Determine the [x, y] coordinate at the center of the cell enclosing the given text.  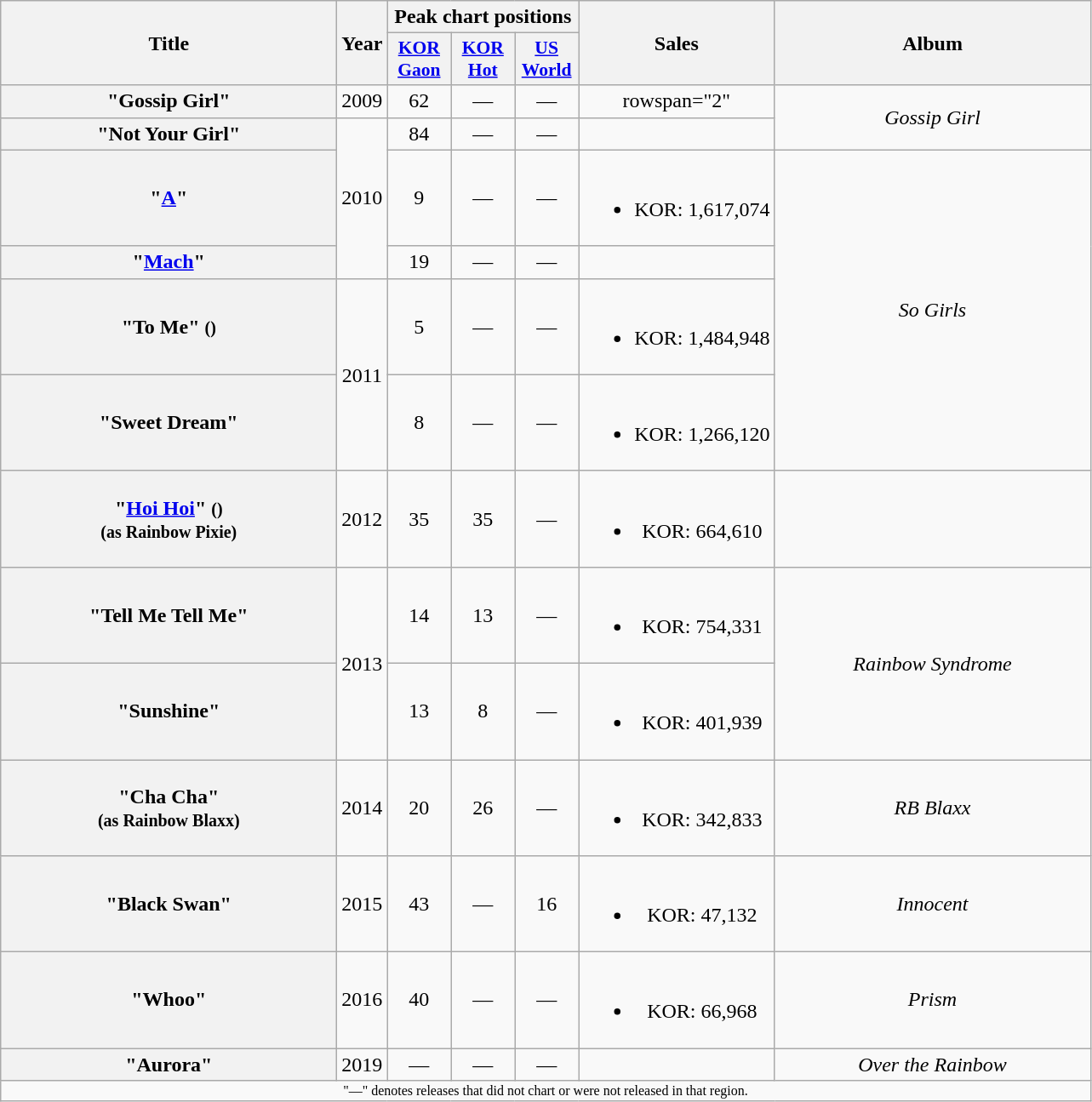
USWorld [546, 60]
5 [419, 327]
2015 [363, 904]
84 [419, 134]
"A" [169, 197]
KOR: 1,266,120 [677, 422]
20 [419, 807]
KOR: 47,132 [677, 904]
Peak chart positions [483, 17]
2012 [363, 519]
19 [419, 262]
So Girls [933, 310]
9 [419, 197]
"Tell Me Tell Me" [169, 614]
26 [483, 807]
14 [419, 614]
KORGaon [419, 60]
16 [546, 904]
43 [419, 904]
2019 [363, 1065]
KORHot [483, 60]
2011 [363, 374]
"To Me" () [169, 327]
KOR: 1,484,948 [677, 327]
40 [419, 1001]
KOR: 401,939 [677, 711]
KOR: 664,610 [677, 519]
Innocent [933, 904]
"Black Swan" [169, 904]
2014 [363, 807]
KOR: 342,833 [677, 807]
2009 [363, 101]
Year [363, 43]
"Sweet Dream" [169, 422]
"Whoo" [169, 1001]
KOR: 754,331 [677, 614]
"Hoi Hoi" ()(as Rainbow Pixie) [169, 519]
"Sunshine" [169, 711]
Sales [677, 43]
Gossip Girl [933, 117]
"Not Your Girl" [169, 134]
62 [419, 101]
Album [933, 43]
Over the Rainbow [933, 1065]
2010 [363, 197]
"Gossip Girl" [169, 101]
"Aurora" [169, 1065]
Prism [933, 1001]
RB Blaxx [933, 807]
Rainbow Syndrome [933, 663]
"Mach" [169, 262]
rowspan="2" [677, 101]
"Cha Cha"(as Rainbow Blaxx) [169, 807]
Title [169, 43]
"—" denotes releases that did not chart or were not released in that region. [546, 1091]
KOR: 66,968 [677, 1001]
KOR: 1,617,074 [677, 197]
2013 [363, 663]
2016 [363, 1001]
